Scan for the cell matching the given text and deliver its [X, Y] coordinate at center. 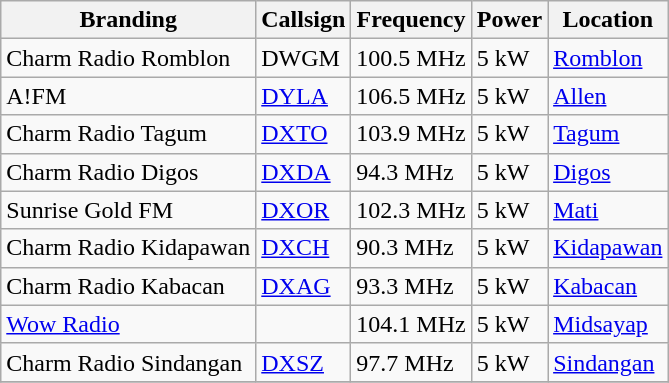
DXTO [304, 134]
Allen [608, 96]
A!FM [128, 96]
104.1 MHz [411, 324]
Callsign [304, 20]
93.3 MHz [411, 286]
DYLA [304, 96]
Kidapawan [608, 248]
Tagum [608, 134]
Charm Radio Kidapawan [128, 248]
DWGM [304, 58]
Charm Radio Sindangan [128, 362]
Frequency [411, 20]
Sindangan [608, 362]
97.7 MHz [411, 362]
DXOR [304, 210]
103.9 MHz [411, 134]
Kabacan [608, 286]
DXAG [304, 286]
102.3 MHz [411, 210]
Charm Radio Digos [128, 172]
Romblon [608, 58]
Charm Radio Kabacan [128, 286]
106.5 MHz [411, 96]
100.5 MHz [411, 58]
Midsayap [608, 324]
Charm Radio Tagum [128, 134]
Power [509, 20]
Location [608, 20]
94.3 MHz [411, 172]
Wow Radio [128, 324]
90.3 MHz [411, 248]
Branding [128, 20]
Digos [608, 172]
Sunrise Gold FM [128, 210]
Charm Radio Romblon [128, 58]
Mati [608, 210]
DXDA [304, 172]
DXCH [304, 248]
DXSZ [304, 362]
